Return the [x, y] coordinate for the center point of the cell that contains the specified text.  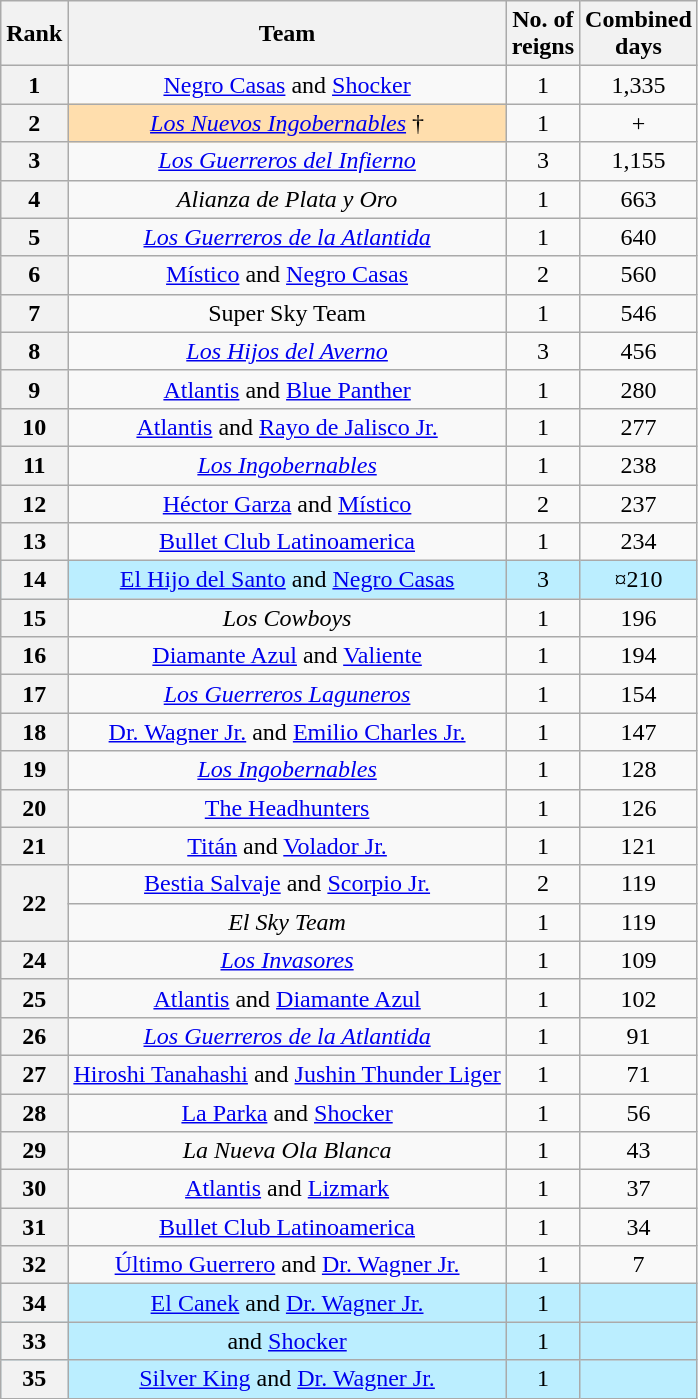
10 [34, 427]
24 [34, 960]
13 [34, 542]
8 [34, 351]
21 [34, 846]
640 [639, 237]
31 [34, 1227]
25 [34, 998]
26 [34, 1036]
109 [639, 960]
Los Nuevos Ingobernables † [287, 123]
Último Guerrero and Dr. Wagner Jr. [287, 1265]
Los Guerreros Laguneros [287, 694]
The Headhunters [287, 808]
11 [34, 465]
Combineddays [639, 34]
Atlantis and Diamante Azul [287, 998]
20 [34, 808]
28 [34, 1113]
102 [639, 998]
22 [34, 903]
29 [34, 1151]
56 [639, 1113]
El Hijo del Santo and Negro Casas [287, 580]
Silver King and Dr. Wagner Jr. [287, 1379]
Los Cowboys [287, 618]
126 [639, 808]
32 [34, 1265]
560 [639, 275]
456 [639, 351]
Super Sky Team [287, 313]
19 [34, 770]
35 [34, 1379]
37 [639, 1189]
154 [639, 694]
18 [34, 732]
33 [34, 1341]
+ [639, 123]
La Nueva Ola Blanca [287, 1151]
14 [34, 580]
Los Guerreros del Infierno [287, 161]
9 [34, 389]
Atlantis and Blue Panther [287, 389]
12 [34, 503]
1,335 [639, 85]
Bestia Salvaje and Scorpio Jr. [287, 884]
Negro Casas and Shocker [287, 85]
17 [34, 694]
Los Invasores [287, 960]
¤210 [639, 580]
280 [639, 389]
Rank [34, 34]
Atlantis and Rayo de Jalisco Jr. [287, 427]
277 [639, 427]
1,155 [639, 161]
16 [34, 656]
Titán and Volador Jr. [287, 846]
27 [34, 1074]
194 [639, 656]
Héctor Garza and Místico [287, 503]
121 [639, 846]
Místico and Negro Casas [287, 275]
128 [639, 770]
Los Hijos del Averno [287, 351]
30 [34, 1189]
91 [639, 1036]
La Parka and Shocker [287, 1113]
71 [639, 1074]
15 [34, 618]
6 [34, 275]
4 [34, 199]
237 [639, 503]
196 [639, 618]
663 [639, 199]
Hiroshi Tanahashi and Jushin Thunder Liger [287, 1074]
147 [639, 732]
El Canek and Dr. Wagner Jr. [287, 1303]
and Shocker [287, 1341]
Team [287, 34]
No. ofreigns [542, 34]
546 [639, 313]
234 [639, 542]
43 [639, 1151]
Alianza de Plata y Oro [287, 199]
Diamante Azul and Valiente [287, 656]
238 [639, 465]
5 [34, 237]
Atlantis and Lizmark [287, 1189]
El Sky Team [287, 922]
Dr. Wagner Jr. and Emilio Charles Jr. [287, 732]
